Determine the [X, Y] coordinate at the center of the cell enclosing the given text.  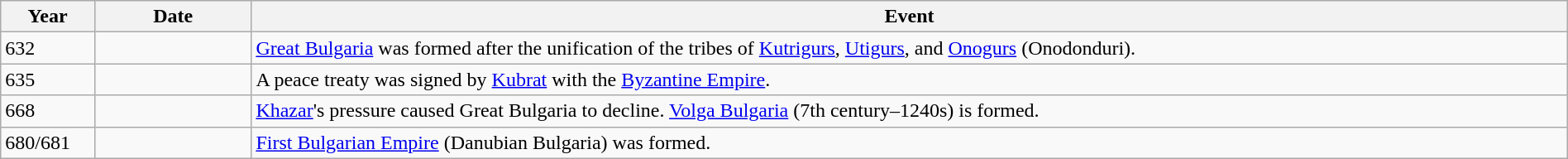
Year [48, 17]
680/681 [48, 142]
First Bulgarian Empire (Danubian Bulgaria) was formed. [910, 142]
635 [48, 79]
Date [172, 17]
632 [48, 48]
Event [910, 17]
668 [48, 111]
A peace treaty was signed by Kubrat with the Byzantine Empire. [910, 79]
Khazar's pressure caused Great Bulgaria to decline. Volga Bulgaria (7th century–1240s) is formed. [910, 111]
Great Bulgaria was formed after the unification of the tribes of Kutrigurs, Utigurs, and Onogurs (Onodonduri). [910, 48]
